Scan for the cell matching the given text and deliver its [X, Y] coordinate at center. 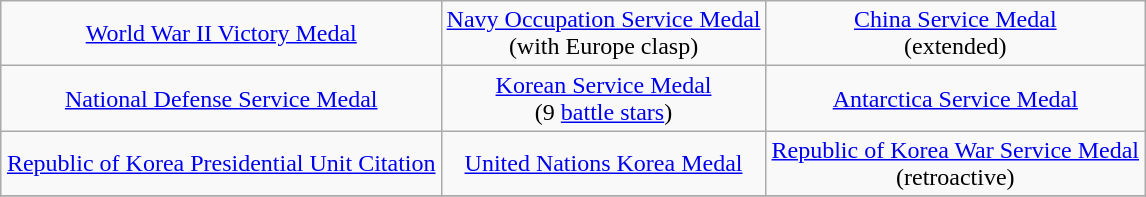
China Service Medal(extended) [956, 34]
Navy Occupation Service Medal(with Europe clasp) [604, 34]
Korean Service Medal(9 battle stars) [604, 98]
United Nations Korea Medal [604, 164]
National Defense Service Medal [221, 98]
Republic of Korea War Service Medal(retroactive) [956, 164]
World War II Victory Medal [221, 34]
Antarctica Service Medal [956, 98]
Republic of Korea Presidential Unit Citation [221, 164]
